Locate the cell with the specified text and output its (x, y) center coordinate. 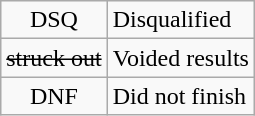
DNF (54, 96)
struck out (54, 58)
Voided results (180, 58)
Disqualified (180, 20)
Did not finish (180, 96)
DSQ (54, 20)
